Extract the (x, y) coordinate from the center of the cell holding the provided text.  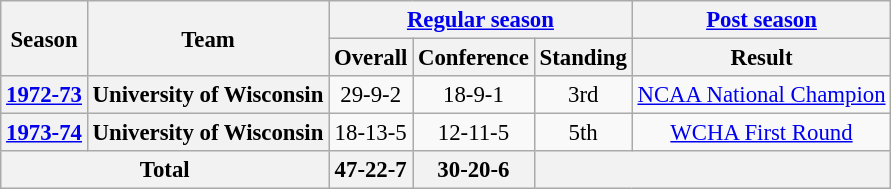
Regular season (480, 20)
NCAA National Champion (762, 95)
1973-74 (44, 133)
12-11-5 (474, 133)
5th (583, 133)
WCHA First Round (762, 133)
3rd (583, 95)
29-9-2 (371, 95)
Team (208, 38)
Post season (762, 20)
Total (165, 170)
18-13-5 (371, 133)
Standing (583, 58)
Season (44, 38)
Overall (371, 58)
Conference (474, 58)
47-22-7 (371, 170)
30-20-6 (474, 170)
18-9-1 (474, 95)
1972-73 (44, 95)
Result (762, 58)
